For the text-containing cell, return its midpoint in (X, Y) coordinate format. 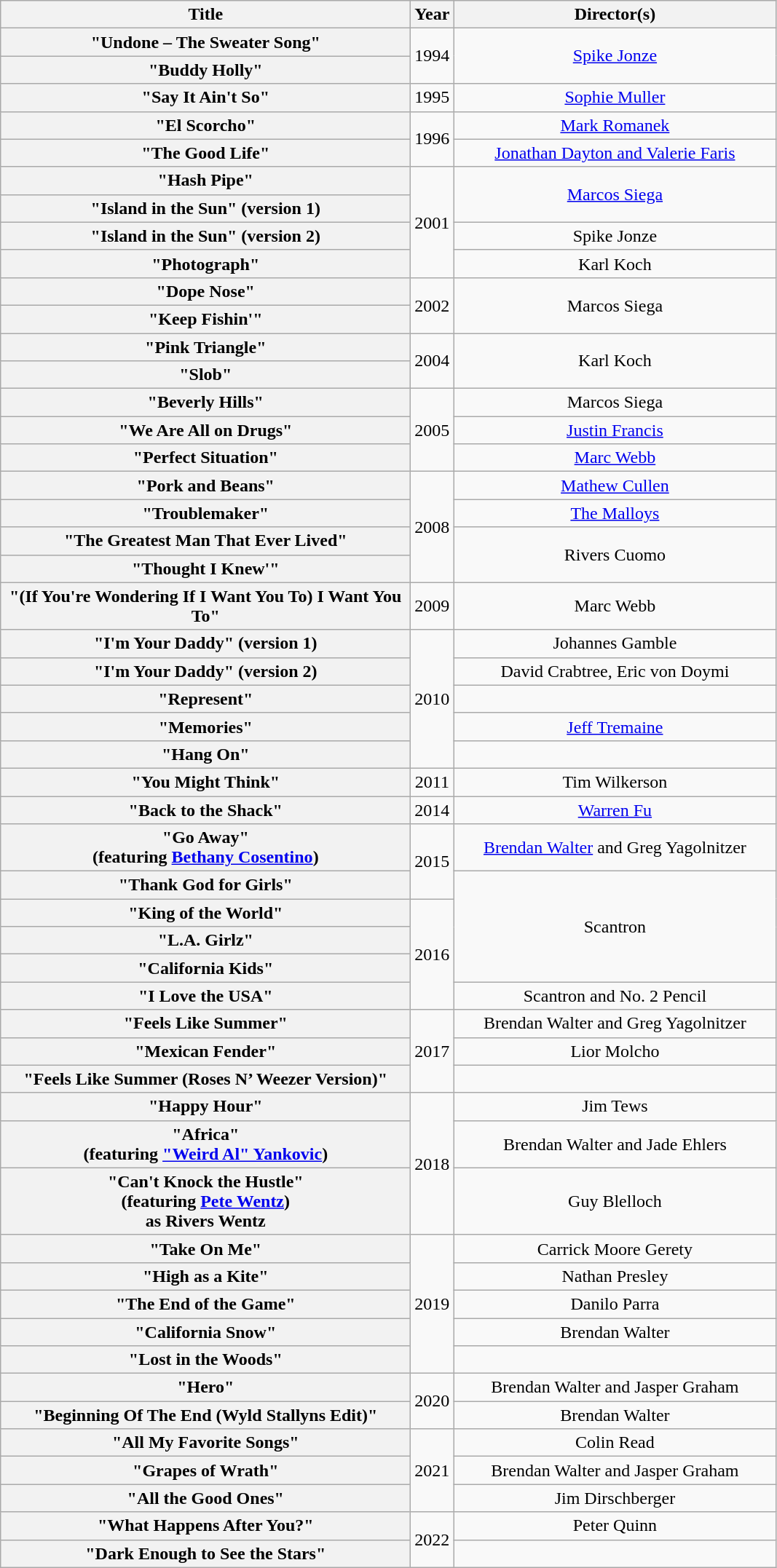
2001 (433, 222)
"Mexican Fender" (205, 1051)
"Island in the Sun" (version 2) (205, 236)
"Dope Nose" (205, 291)
2010 (433, 699)
"Island in the Sun" (version 1) (205, 208)
"Back to the Shack" (205, 810)
Brendan Walter and Jade Ehlers (615, 1144)
"Grapes of Wrath" (205, 1470)
2005 (433, 430)
2021 (433, 1470)
2009 (433, 606)
2011 (433, 782)
Guy Blelloch (615, 1201)
"Represent" (205, 699)
Danilo Parra (615, 1304)
"Keep Fishin'" (205, 319)
"Hero" (205, 1387)
2016 (433, 954)
"Africa"(featuring "Weird Al" Yankovic) (205, 1144)
Warren Fu (615, 810)
"What Happens After You?" (205, 1526)
2015 (433, 862)
Year (433, 15)
2004 (433, 361)
"Slob" (205, 375)
"The Greatest Man That Ever Lived" (205, 541)
"Happy Hour" (205, 1106)
Mark Romanek (615, 125)
1994 (433, 56)
"Hang On" (205, 754)
2008 (433, 527)
"Thought I Knew'" (205, 569)
Justin Francis (615, 430)
Nathan Presley (615, 1276)
"Buddy Holly" (205, 70)
"Dark Enough to See the Stars" (205, 1553)
Carrick Moore Gerety (615, 1248)
"Undone – The Sweater Song" (205, 42)
Scantron (615, 927)
"California Snow" (205, 1331)
2018 (433, 1163)
"Feels Like Summer (Roses N’ Weezer Version)" (205, 1079)
Johannes Gamble (615, 644)
Title (205, 15)
"I Love the USA" (205, 996)
Rivers Cuomo (615, 555)
2014 (433, 810)
"High as a Kite" (205, 1276)
Jim Tews (615, 1106)
Director(s) (615, 15)
The Malloys (615, 513)
"(If You're Wondering If I Want You To) I Want You To" (205, 606)
Sophie Muller (615, 98)
"Say It Ain't So" (205, 98)
Colin Read (615, 1443)
"All the Good Ones" (205, 1498)
"Can't Knock the Hustle"(featuring Pete Wentz) as Rivers Wentz (205, 1201)
"You Might Think" (205, 782)
"Pork and Beans" (205, 486)
"Beverly Hills" (205, 403)
"The Good Life" (205, 153)
2020 (433, 1401)
"We Are All on Drugs" (205, 430)
"All My Favorite Songs" (205, 1443)
Mathew Cullen (615, 486)
Tim Wilkerson (615, 782)
"Lost in the Woods" (205, 1360)
Jonathan Dayton and Valerie Faris (615, 153)
"Perfect Situation" (205, 458)
"L.A. Girlz" (205, 941)
"Photograph" (205, 264)
"El Scorcho" (205, 125)
1995 (433, 98)
Jeff Tremaine (615, 726)
2002 (433, 305)
"I'm Your Daddy" (version 1) (205, 644)
"I'm Your Daddy" (version 2) (205, 671)
Peter Quinn (615, 1526)
"King of the World" (205, 913)
"Take On Me" (205, 1248)
2017 (433, 1051)
"Feels Like Summer" (205, 1023)
1996 (433, 139)
"Beginning Of The End (Wyld Stallyns Edit)" (205, 1415)
"The End of the Game" (205, 1304)
Jim Dirschberger (615, 1498)
"California Kids" (205, 968)
2019 (433, 1304)
"Thank God for Girls" (205, 885)
"Hash Pipe" (205, 181)
2022 (433, 1540)
"Go Away"(featuring Bethany Cosentino) (205, 847)
Lior Molcho (615, 1051)
Scantron and No. 2 Pencil (615, 996)
"Troublemaker" (205, 513)
"Memories" (205, 726)
David Crabtree, Eric von Doymi (615, 671)
"Pink Triangle" (205, 347)
